Capture the cell that displays the provided text and extract its [X, Y] central coordinate. 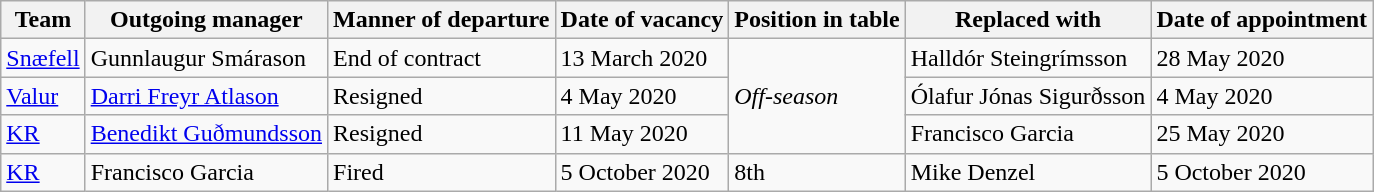
Ólafur Jónas Sigurðsson [1028, 96]
Date of vacancy [642, 20]
Halldór Steingrímsson [1028, 58]
Mike Denzel [1028, 172]
Replaced with [1028, 20]
Position in table [817, 20]
Team [43, 20]
Date of appointment [1262, 20]
Benedikt Guðmundsson [206, 134]
Fired [442, 172]
Darri Freyr Atlason [206, 96]
Snæfell [43, 58]
Outgoing manager [206, 20]
11 May 2020 [642, 134]
Gunnlaugur Smárason [206, 58]
Manner of departure [442, 20]
Valur [43, 96]
13 March 2020 [642, 58]
Off-season [817, 96]
28 May 2020 [1262, 58]
8th [817, 172]
End of contract [442, 58]
25 May 2020 [1262, 134]
